Determine the [x, y] coordinate at the center of the cell enclosing the given text.  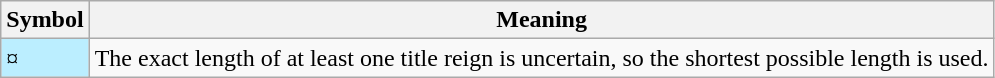
The exact length of at least one title reign is uncertain, so the shortest possible length is used. [542, 58]
¤ [45, 58]
Meaning [542, 20]
Symbol [45, 20]
